Locate the cell with the specified text and output its [x, y] center coordinate. 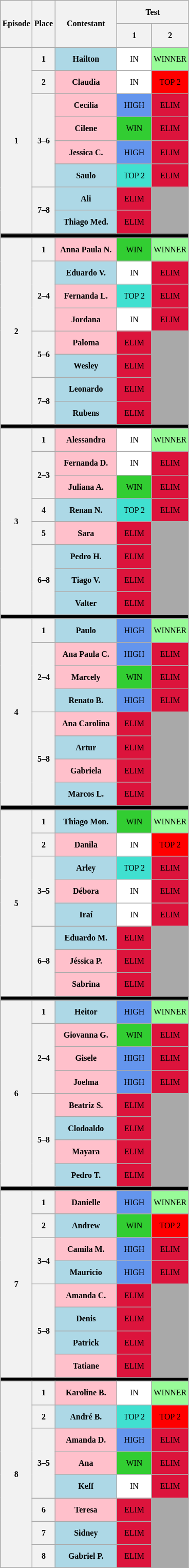
Iraí [86, 914]
Paulo [86, 630]
Claudia [86, 82]
Gisele [86, 1058]
Anna Paula N. [86, 249]
Fernanda L. [86, 296]
5–6 [44, 355]
Renan N. [86, 510]
Denis [86, 1319]
Leonardo [86, 389]
Place [44, 24]
Joelma [86, 1081]
Marcos L. [86, 794]
Teresa [86, 1509]
Contestant [86, 24]
2–3 [44, 475]
Cecília [86, 105]
Mayara [86, 1151]
Beatriz S. [86, 1105]
Artur [86, 747]
Valter [86, 603]
Sidney [86, 1533]
Sara [86, 532]
Marcely [86, 677]
Sabrina [86, 984]
Gabriela [86, 770]
Jéssica P. [86, 961]
Andrew [86, 1225]
Jessica C. [86, 152]
Heitor [86, 1011]
Amanda D. [86, 1439]
Thiago Mon. [86, 821]
Alessandra [86, 440]
Keff [86, 1486]
Amanda C. [86, 1295]
3–6 [44, 140]
Ana Paula C. [86, 654]
Débora [86, 891]
Test [153, 11]
Tatiane [86, 1365]
Eduardo M. [86, 937]
Wesley [86, 366]
Karoline B. [86, 1393]
Rubens [86, 412]
Saulo [86, 175]
Paloma [86, 342]
Tiago V. [86, 580]
Mauricio [86, 1272]
André B. [86, 1416]
Giovanna G. [86, 1035]
Camila M. [86, 1249]
Danielle [86, 1202]
Cilene [86, 128]
Juliana A. [86, 486]
Eduardo V. [86, 272]
Patrick [86, 1342]
Clodoaldo [86, 1128]
Jordana [86, 319]
Pedro H. [86, 556]
Arley [86, 868]
Renato B. [86, 700]
Hailton [86, 59]
Ana Carolina [86, 724]
Gabriel P. [86, 1556]
Ali [86, 198]
Thiago Med. [86, 222]
Ana [86, 1463]
3 [16, 521]
Pedro T. [86, 1175]
Episode [16, 24]
Fernanda D. [86, 463]
Danila [86, 844]
3–4 [44, 1260]
